Detect which cell encompasses the target text, then output its [x, y] center coordinate. 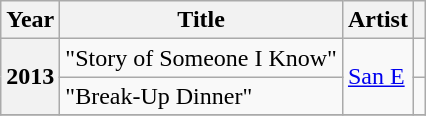
Year [30, 20]
San E [378, 77]
Title [202, 20]
"Break-Up Dinner" [202, 96]
2013 [30, 77]
"Story of Someone I Know" [202, 58]
Artist [378, 20]
